Detect which cell encompasses the target text, then output its [x, y] center coordinate. 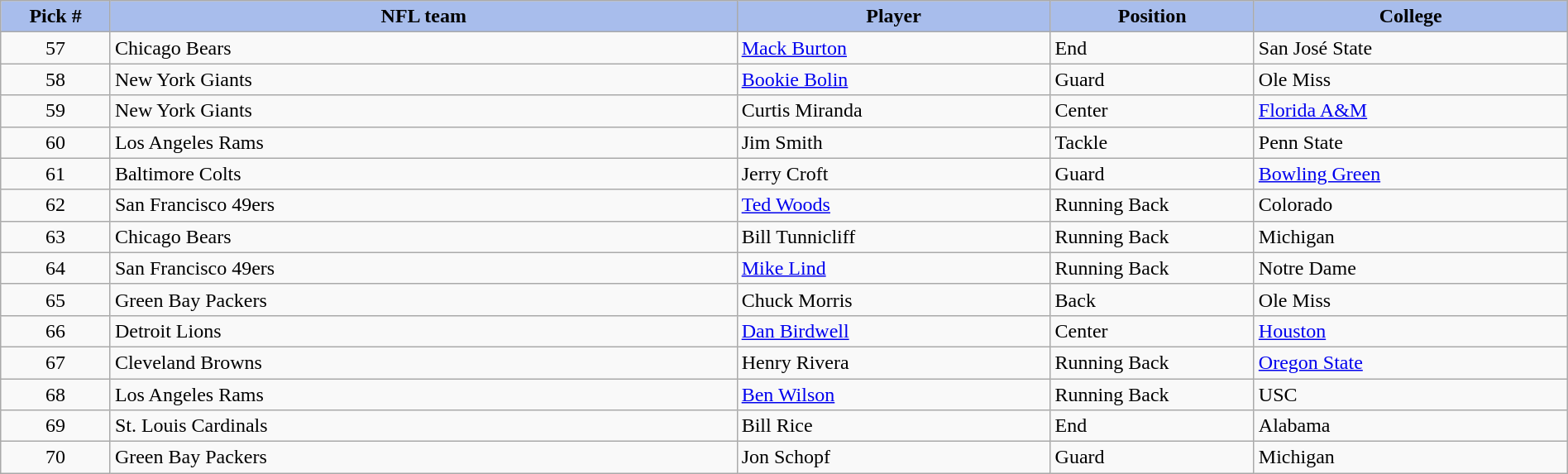
59 [56, 111]
70 [56, 457]
66 [56, 331]
58 [56, 79]
67 [56, 362]
Detroit Lions [423, 331]
62 [56, 205]
St. Louis Cardinals [423, 426]
Bill Tunnicliff [893, 237]
63 [56, 237]
Alabama [1411, 426]
60 [56, 142]
Baltimore Colts [423, 174]
68 [56, 395]
Bill Rice [893, 426]
Jon Schopf [893, 457]
Bowling Green [1411, 174]
69 [56, 426]
64 [56, 268]
College [1411, 17]
Tackle [1152, 142]
Colorado [1411, 205]
Pick # [56, 17]
Mike Lind [893, 268]
Jerry Croft [893, 174]
USC [1411, 395]
Houston [1411, 331]
Back [1152, 299]
Curtis Miranda [893, 111]
Notre Dame [1411, 268]
Florida A&M [1411, 111]
San José State [1411, 48]
Oregon State [1411, 362]
Bookie Bolin [893, 79]
Cleveland Browns [423, 362]
Mack Burton [893, 48]
Position [1152, 17]
Jim Smith [893, 142]
NFL team [423, 17]
Chuck Morris [893, 299]
Henry Rivera [893, 362]
Penn State [1411, 142]
57 [56, 48]
Ben Wilson [893, 395]
65 [56, 299]
Ted Woods [893, 205]
Player [893, 17]
61 [56, 174]
Dan Birdwell [893, 331]
